Return the [X, Y] coordinate for the center point of the cell that contains the specified text.  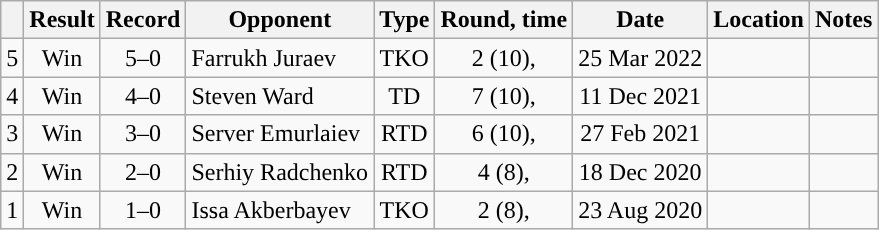
4 [12, 96]
Result [62, 20]
1–0 [143, 210]
4–0 [143, 96]
3 [12, 134]
Round, time [504, 20]
18 Dec 2020 [640, 172]
1 [12, 210]
Steven Ward [280, 96]
23 Aug 2020 [640, 210]
6 (10), [504, 134]
Location [759, 20]
3–0 [143, 134]
2–0 [143, 172]
TD [404, 96]
2 (10), [504, 58]
7 (10), [504, 96]
25 Mar 2022 [640, 58]
4 (8), [504, 172]
27 Feb 2021 [640, 134]
2 [12, 172]
Serhiy Radchenko [280, 172]
Opponent [280, 20]
11 Dec 2021 [640, 96]
Farrukh Juraev [280, 58]
Server Emurlaiev [280, 134]
Type [404, 20]
5–0 [143, 58]
Issa Akberbayev [280, 210]
Date [640, 20]
2 (8), [504, 210]
Record [143, 20]
Notes [843, 20]
5 [12, 58]
